Extract the [x, y] coordinate from the center of the cell holding the provided text.  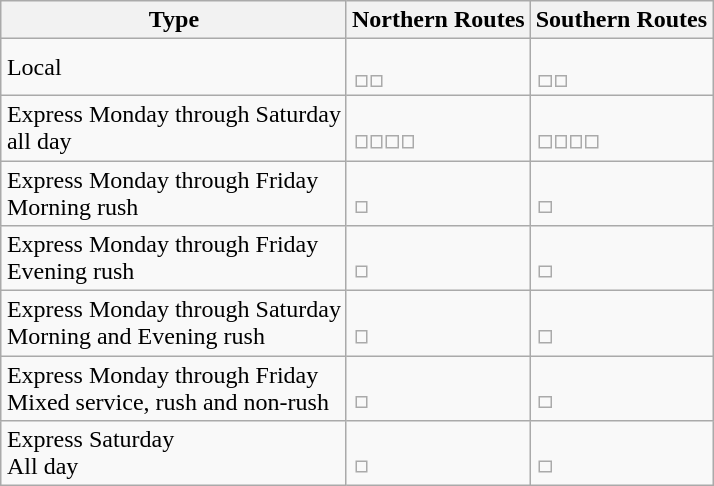
Southern Routes [621, 20]
Local [174, 68]
Express Monday through Saturdayall day [174, 128]
Express SaturdayAll day [174, 454]
Express Monday through FridayMorning rush [174, 192]
Express Monday through FridayMixed service, rush and non-rush [174, 388]
Express Monday through SaturdayMorning and Evening rush [174, 324]
Type [174, 20]
Northern Routes [438, 20]
Express Monday through FridayEvening rush [174, 258]
